Identify which cell holds the provided text, then report its (X, Y) central coordinate. 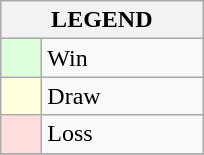
Win (122, 58)
Draw (122, 96)
LEGEND (102, 20)
Loss (122, 134)
